Return (X, Y) of the center of cell containing provided text 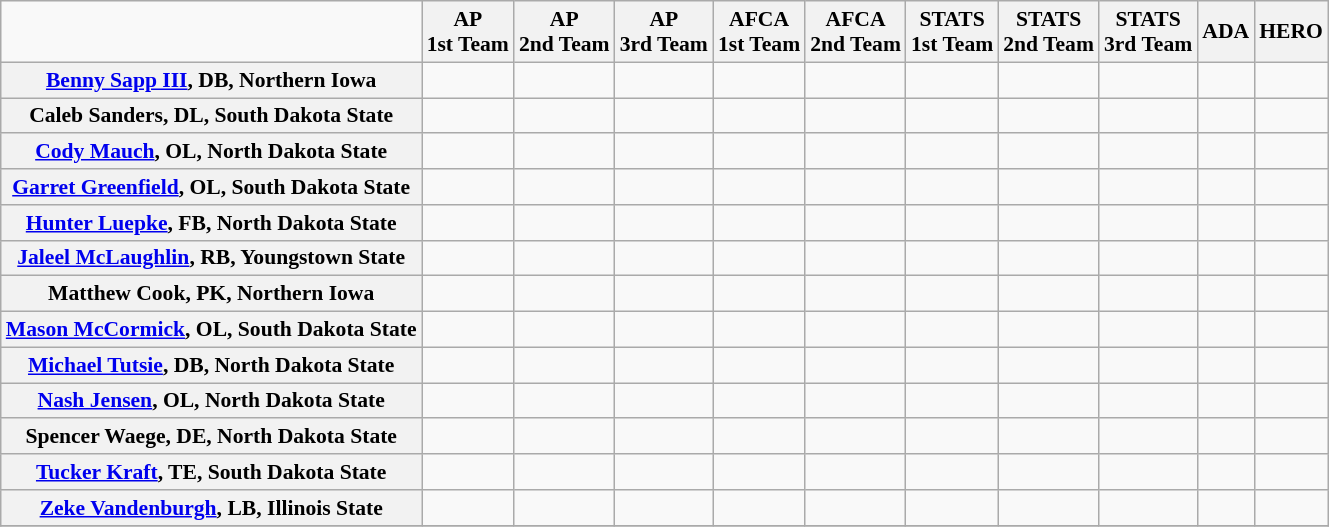
AP2nd Team (564, 32)
STATS2nd Team (1048, 32)
STATS3rd Team (1148, 32)
Mason McCormick, OL, South Dakota State (212, 330)
ADA (1226, 32)
STATS 1st Team (952, 32)
Garret Greenfield, OL, South Dakota State (212, 187)
AFCA1st Team (759, 32)
Benny Sapp III, DB, Northern Iowa (212, 80)
Zeke Vandenburgh, LB, Illinois State (212, 508)
HERO (1291, 32)
AP3rd Team (664, 32)
Nash Jensen, OL, North Dakota State (212, 401)
Jaleel McLaughlin, RB, Youngstown State (212, 258)
Tucker Kraft, TE, South Dakota State (212, 472)
Michael Tutsie, DB, North Dakota State (212, 365)
AFCA2nd Team (856, 32)
AP1st Team (468, 32)
Matthew Cook, PK, Northern Iowa (212, 294)
Caleb Sanders, DL, South Dakota State (212, 116)
Cody Mauch, OL, North Dakota State (212, 152)
Hunter Luepke, FB, North Dakota State (212, 223)
Spencer Waege, DE, North Dakota State (212, 437)
